Determine the (X, Y) coordinate at the center of the cell enclosing the given text.  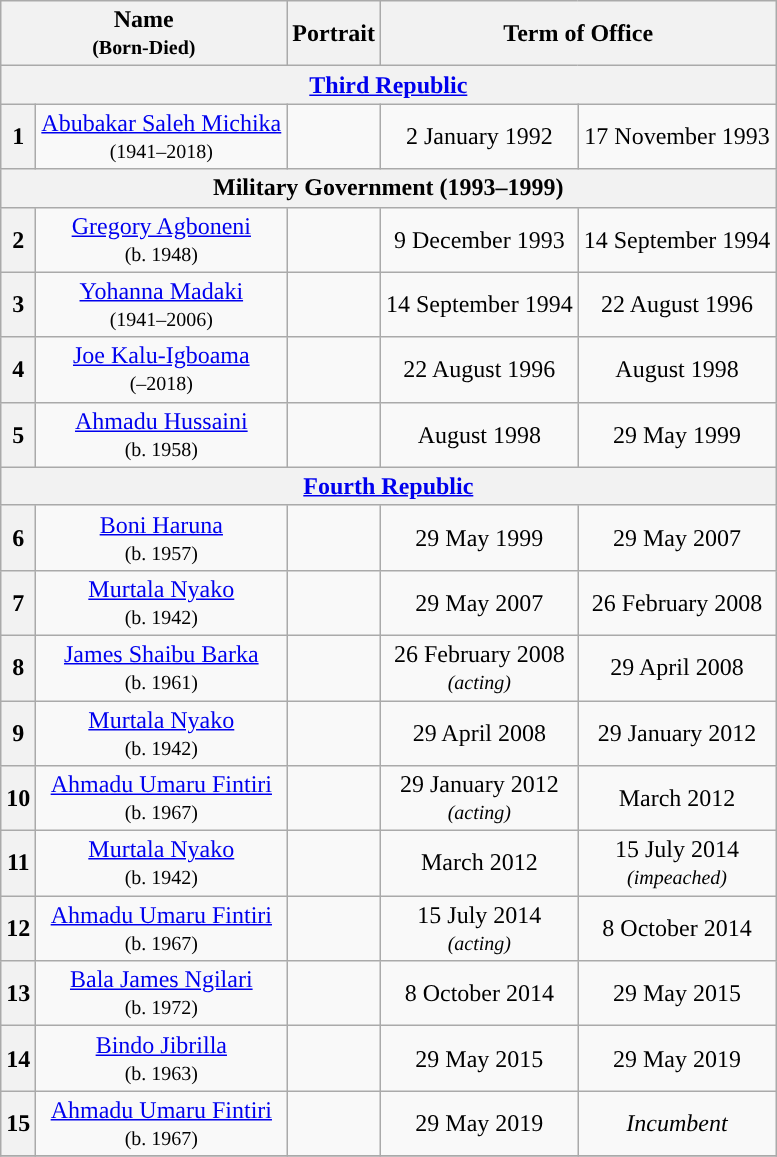
Abubakar Saleh Michika(1941–2018) (162, 136)
26 February 2008 (677, 602)
Ahmadu Hussaini(b. 1958) (162, 434)
9 (18, 732)
29 January 2012 (677, 732)
5 (18, 434)
Joe Kalu-Igboama(–2018) (162, 370)
Bala James Ngilari(b. 1972) (162, 994)
2 January 1992 (479, 136)
6 (18, 538)
3 (18, 304)
James Shaibu Barka(b. 1961) (162, 668)
15 July 2014(impeached) (677, 864)
Third Republic (388, 85)
Bindo Jibrilla(b. 1963) (162, 1058)
4 (18, 370)
17 November 1993 (677, 136)
Yohanna Madaki(1941–2006) (162, 304)
10 (18, 798)
Name(Born-Died) (144, 34)
8 (18, 668)
14 (18, 1058)
Boni Haruna(b. 1957) (162, 538)
29 January 2012(acting) (479, 798)
7 (18, 602)
Incumbent (677, 1124)
11 (18, 864)
Gregory Agboneni(b. 1948) (162, 240)
1 (18, 136)
13 (18, 994)
26 February 2008(acting) (479, 668)
2 (18, 240)
15 July 2014(acting) (479, 928)
Portrait (334, 34)
15 (18, 1124)
9 December 1993 (479, 240)
Military Government (1993–1999) (388, 188)
12 (18, 928)
Fourth Republic (388, 486)
Term of Office (578, 34)
